Identify which cell holds the provided text, then report its (x, y) central coordinate. 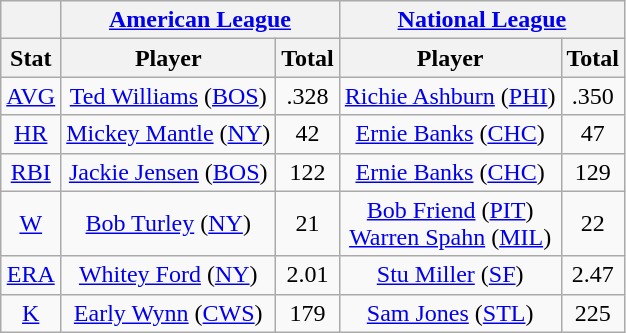
ERA (31, 275)
Whitey Ford (NY) (168, 275)
47 (593, 134)
Sam Jones (STL) (450, 313)
21 (308, 224)
HR (31, 134)
National League (482, 20)
RBI (31, 172)
42 (308, 134)
.350 (593, 96)
179 (308, 313)
22 (593, 224)
Early Wynn (CWS) (168, 313)
2.01 (308, 275)
225 (593, 313)
Richie Ashburn (PHI) (450, 96)
.328 (308, 96)
2.47 (593, 275)
AVG (31, 96)
Ted Williams (BOS) (168, 96)
129 (593, 172)
American League (200, 20)
Stat (31, 58)
K (31, 313)
122 (308, 172)
Bob Turley (NY) (168, 224)
Bob Friend (PIT)Warren Spahn (MIL) (450, 224)
Jackie Jensen (BOS) (168, 172)
W (31, 224)
Mickey Mantle (NY) (168, 134)
Stu Miller (SF) (450, 275)
